Output the (x, y) coordinate of the center of the cell containing the given text.  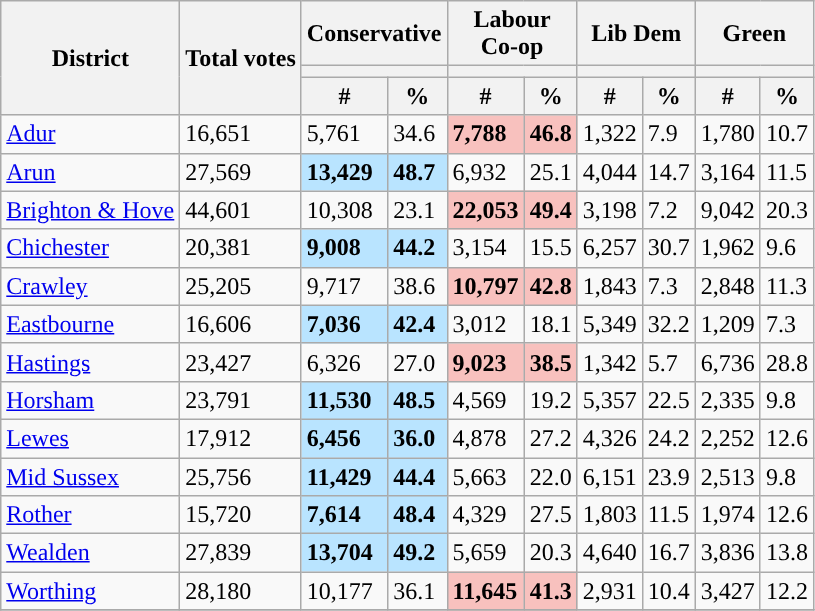
6,456 (344, 438)
District (90, 58)
6,932 (486, 172)
10.7 (786, 134)
28,180 (241, 591)
1,962 (728, 248)
42.4 (418, 324)
16,606 (241, 324)
Hastings (90, 362)
48.7 (418, 172)
9,023 (486, 362)
2,335 (728, 400)
22,053 (486, 210)
7,614 (344, 515)
12.2 (786, 591)
46.8 (550, 134)
2,848 (728, 286)
5,349 (610, 324)
27,569 (241, 172)
Eastbourne (90, 324)
4,640 (610, 553)
5,357 (610, 400)
11.3 (786, 286)
6,257 (610, 248)
13,704 (344, 553)
4,329 (486, 515)
Horsham (90, 400)
9.6 (786, 248)
23,791 (241, 400)
27.5 (550, 515)
1,803 (610, 515)
1,974 (728, 515)
4,569 (486, 400)
11,530 (344, 400)
3,154 (486, 248)
22.5 (668, 400)
5,761 (344, 134)
16.7 (668, 553)
Rother (90, 515)
2,931 (610, 591)
3,427 (728, 591)
5.7 (668, 362)
7,788 (486, 134)
4,878 (486, 438)
25.1 (550, 172)
7,036 (344, 324)
Adur (90, 134)
2,513 (728, 477)
Wealden (90, 553)
9,008 (344, 248)
38.6 (418, 286)
1,322 (610, 134)
9,042 (728, 210)
22.0 (550, 477)
Conservative (374, 34)
Worthing (90, 591)
23.9 (668, 477)
LabourCo-op (512, 34)
Mid Sussex (90, 477)
3,198 (610, 210)
18.1 (550, 324)
5,659 (486, 553)
34.6 (418, 134)
24.2 (668, 438)
27.0 (418, 362)
49.4 (550, 210)
2,252 (728, 438)
27.2 (550, 438)
32.2 (668, 324)
11,645 (486, 591)
49.2 (418, 553)
3,836 (728, 553)
10.4 (668, 591)
Crawley (90, 286)
16,651 (241, 134)
14.7 (668, 172)
7.9 (668, 134)
1,843 (610, 286)
1,780 (728, 134)
11,429 (344, 477)
15,720 (241, 515)
30.7 (668, 248)
Arun (90, 172)
36.1 (418, 591)
23.1 (418, 210)
6,151 (610, 477)
10,797 (486, 286)
13.8 (786, 553)
6,326 (344, 362)
13,429 (344, 172)
42.8 (550, 286)
36.0 (418, 438)
Lewes (90, 438)
1,342 (610, 362)
Chichester (90, 248)
15.5 (550, 248)
4,044 (610, 172)
4,326 (610, 438)
7.2 (668, 210)
41.3 (550, 591)
44.4 (418, 477)
Brighton & Hove (90, 210)
28.8 (786, 362)
Green (754, 34)
Total votes (241, 58)
20,381 (241, 248)
3,012 (486, 324)
38.5 (550, 362)
25,205 (241, 286)
48.4 (418, 515)
19.2 (550, 400)
44,601 (241, 210)
6,736 (728, 362)
10,308 (344, 210)
44.2 (418, 248)
23,427 (241, 362)
3,164 (728, 172)
25,756 (241, 477)
17,912 (241, 438)
27,839 (241, 553)
1,209 (728, 324)
9,717 (344, 286)
5,663 (486, 477)
10,177 (344, 591)
Lib Dem (636, 34)
48.5 (418, 400)
